Locate the cell with the specified text and output its (x, y) center coordinate. 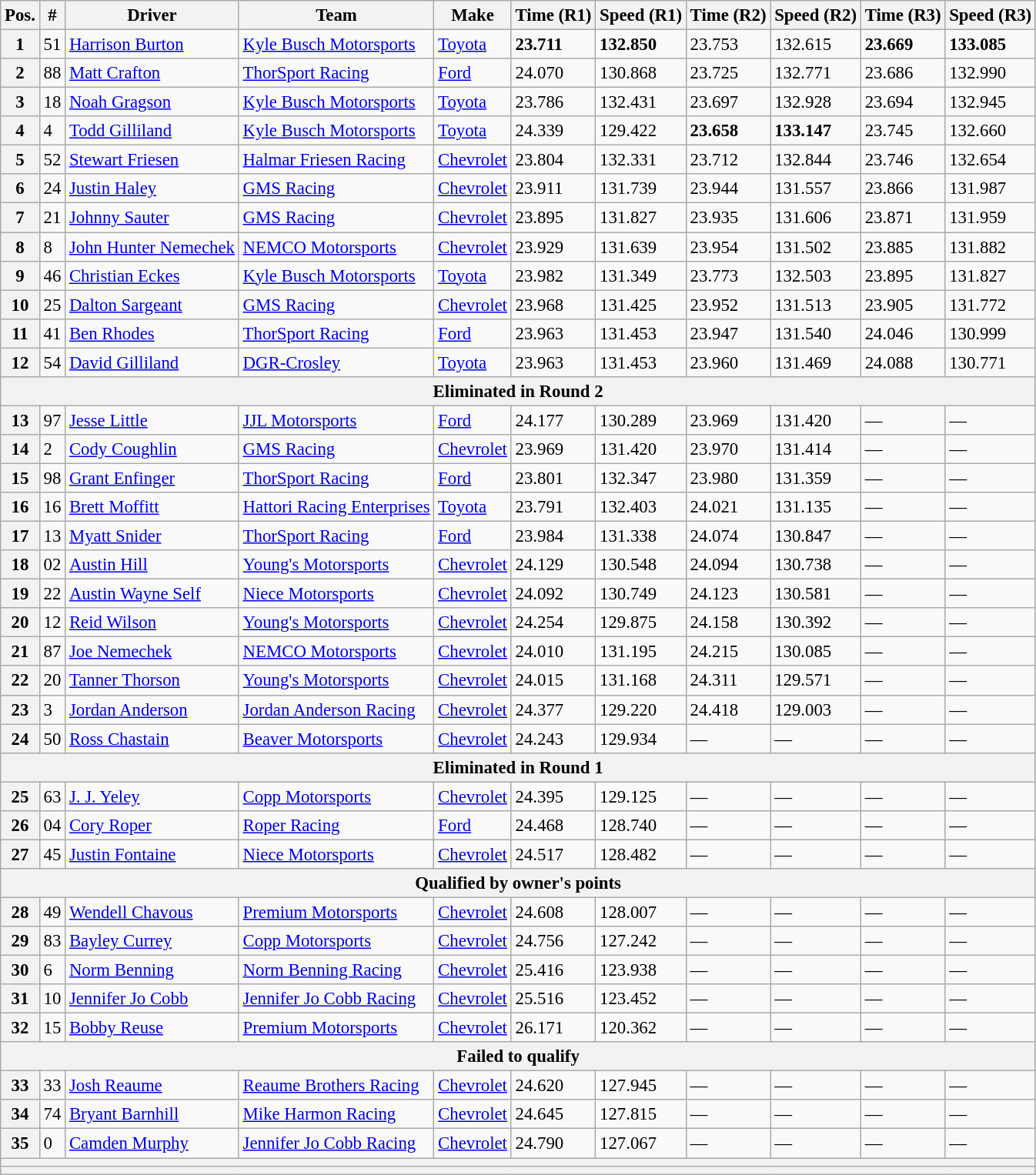
132.850 (641, 45)
23.745 (903, 131)
88 (52, 73)
24.311 (728, 681)
23.804 (553, 160)
132.331 (641, 160)
130.868 (641, 73)
132.660 (991, 131)
132.503 (816, 275)
129.125 (641, 796)
23.984 (553, 536)
Bryant Barnhill (152, 1115)
Driver (152, 15)
23.968 (553, 305)
123.938 (641, 970)
130.847 (816, 536)
23.773 (728, 275)
23.905 (903, 305)
Beaver Motorsports (336, 739)
129.934 (641, 739)
26 (20, 826)
131.772 (991, 305)
29 (20, 941)
Todd Gilliland (152, 131)
128.740 (641, 826)
23.885 (903, 247)
23.947 (728, 333)
132.615 (816, 45)
Matt Crafton (152, 73)
Norm Benning (152, 970)
130.581 (816, 594)
Roper Racing (336, 826)
131.882 (991, 247)
120.362 (641, 1028)
Qualified by owner's points (519, 883)
24.468 (553, 826)
23.935 (728, 218)
Make (473, 15)
24.215 (728, 652)
51 (52, 45)
131.959 (991, 218)
Austin Hill (152, 565)
Justin Haley (152, 189)
24.254 (553, 623)
131.557 (816, 189)
127.945 (641, 1086)
Time (R2) (728, 15)
129.875 (641, 623)
41 (52, 333)
131.359 (816, 478)
28 (20, 912)
27 (20, 854)
127.815 (641, 1115)
23.694 (903, 102)
23.686 (903, 73)
Justin Fontaine (152, 854)
24.046 (903, 333)
131.425 (641, 305)
32 (20, 1028)
127.067 (641, 1143)
23.982 (553, 275)
131.469 (816, 362)
131.513 (816, 305)
129.003 (816, 709)
5 (20, 160)
Halmar Friesen Racing (336, 160)
128.007 (641, 912)
Team (336, 15)
David Gilliland (152, 362)
Stewart Friesen (152, 160)
131.739 (641, 189)
23.954 (728, 247)
19 (20, 594)
128.482 (641, 854)
131.168 (641, 681)
Norm Benning Racing (336, 970)
Cory Roper (152, 826)
Dalton Sargeant (152, 305)
Jesse Little (152, 420)
23.952 (728, 305)
# (52, 15)
133.085 (991, 45)
130.289 (641, 420)
131.540 (816, 333)
129.571 (816, 681)
Harrison Burton (152, 45)
26.171 (553, 1028)
24.074 (728, 536)
24.790 (553, 1143)
24.177 (553, 420)
23.980 (728, 478)
23.801 (553, 478)
130.392 (816, 623)
131.414 (816, 449)
23 (20, 709)
Johnny Sauter (152, 218)
24.158 (728, 623)
24.010 (553, 652)
54 (52, 362)
1 (20, 45)
24.608 (553, 912)
Jordan Anderson Racing (336, 709)
Speed (R3) (991, 15)
24.021 (728, 507)
Noah Gragson (152, 102)
Bayley Currey (152, 941)
24.088 (903, 362)
130.771 (991, 362)
23.970 (728, 449)
Bobby Reuse (152, 1028)
Cody Coughlin (152, 449)
24.645 (553, 1115)
131.338 (641, 536)
132.431 (641, 102)
Christian Eckes (152, 275)
24.517 (553, 854)
131.349 (641, 275)
Josh Reaume (152, 1086)
35 (20, 1143)
Joe Nemechek (152, 652)
JJL Motorsports (336, 420)
24.070 (553, 73)
63 (52, 796)
02 (52, 565)
23.944 (728, 189)
Ben Rhodes (152, 333)
Austin Wayne Self (152, 594)
Wendell Chavous (152, 912)
Time (R3) (903, 15)
Speed (R1) (641, 15)
23.658 (728, 131)
24.418 (728, 709)
Camden Murphy (152, 1143)
24.756 (553, 941)
132.403 (641, 507)
24.094 (728, 565)
23.697 (728, 102)
132.347 (641, 478)
130.738 (816, 565)
23.871 (903, 218)
Reaume Brothers Racing (336, 1086)
DGR-Crosley (336, 362)
Eliminated in Round 1 (519, 767)
129.422 (641, 131)
24.123 (728, 594)
24.243 (553, 739)
131.195 (641, 652)
Failed to qualify (519, 1056)
130.548 (641, 565)
23.753 (728, 45)
Eliminated in Round 2 (519, 392)
14 (20, 449)
Tanner Thorson (152, 681)
24.395 (553, 796)
23.725 (728, 73)
24.339 (553, 131)
131.606 (816, 218)
23.960 (728, 362)
49 (52, 912)
45 (52, 854)
130.749 (641, 594)
23.929 (553, 247)
133.147 (816, 131)
132.990 (991, 73)
23.791 (553, 507)
Pos. (20, 15)
11 (20, 333)
Speed (R2) (816, 15)
25.516 (553, 999)
131.639 (641, 247)
74 (52, 1115)
J. J. Yeley (152, 796)
131.987 (991, 189)
Brett Moffitt (152, 507)
23.911 (553, 189)
130.999 (991, 333)
24.092 (553, 594)
97 (52, 420)
132.945 (991, 102)
130.085 (816, 652)
Time (R1) (553, 15)
24.377 (553, 709)
Myatt Snider (152, 536)
132.844 (816, 160)
17 (20, 536)
25.416 (553, 970)
Mike Harmon Racing (336, 1115)
23.669 (903, 45)
Jordan Anderson (152, 709)
23.866 (903, 189)
31 (20, 999)
52 (52, 160)
30 (20, 970)
131.135 (816, 507)
132.928 (816, 102)
Hattori Racing Enterprises (336, 507)
83 (52, 941)
23.711 (553, 45)
87 (52, 652)
John Hunter Nemechek (152, 247)
Grant Enfinger (152, 478)
Reid Wilson (152, 623)
132.771 (816, 73)
9 (20, 275)
Jennifer Jo Cobb (152, 999)
123.452 (641, 999)
24.015 (553, 681)
04 (52, 826)
24.620 (553, 1086)
23.712 (728, 160)
23.746 (903, 160)
50 (52, 739)
24.129 (553, 565)
0 (52, 1143)
46 (52, 275)
127.242 (641, 941)
7 (20, 218)
23.786 (553, 102)
Ross Chastain (152, 739)
34 (20, 1115)
98 (52, 478)
132.654 (991, 160)
131.502 (816, 247)
129.220 (641, 709)
